Detect which cell encompasses the target text, then output its [x, y] center coordinate. 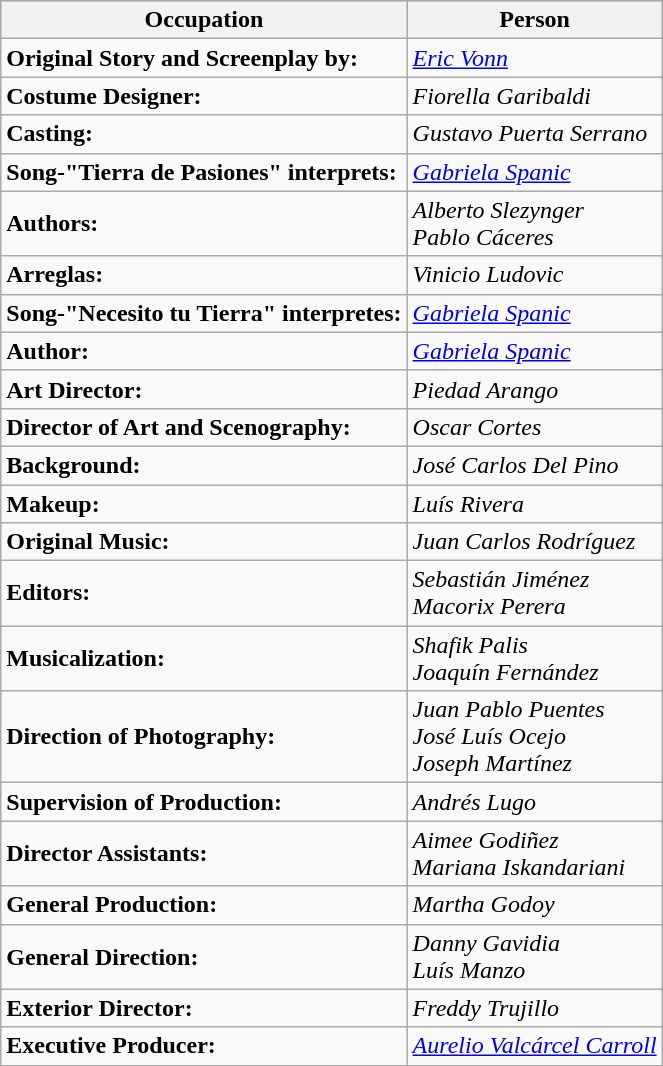
Aurelio Valcárcel Carroll [534, 1046]
Editors: [204, 594]
General Production: [204, 905]
Song-"Necesito tu Tierra" interpretes: [204, 313]
Direction of Photography: [204, 737]
Luís Rivera [534, 503]
Director of Art and Scenography: [204, 427]
Original Music: [204, 542]
Sebastián JiménezMacorix Perera [534, 594]
Juan Carlos Rodríguez [534, 542]
Art Director: [204, 389]
Exterior Director: [204, 1008]
Costume Designer: [204, 96]
Executive Producer: [204, 1046]
Author: [204, 351]
Song-"Tierra de Pasiones" interprets: [204, 172]
Oscar Cortes [534, 427]
Occupation [204, 20]
Fiorella Garibaldi [534, 96]
Danny GavidiaLuís Manzo [534, 956]
Shafik PalisJoaquín Fernández [534, 658]
Andrés Lugo [534, 802]
Casting: [204, 134]
Original Story and Screenplay by: [204, 58]
Juan Pablo PuentesJosé Luís OcejoJoseph Martínez [534, 737]
Background: [204, 465]
Aimee GodiñezMariana Iskandariani [534, 854]
Martha Godoy [534, 905]
Person [534, 20]
Musicalization: [204, 658]
Eric Vonn [534, 58]
Makeup: [204, 503]
Authors: [204, 224]
Alberto SlezyngerPablo Cáceres [534, 224]
General Direction: [204, 956]
Piedad Arango [534, 389]
Freddy Trujillo [534, 1008]
Supervision of Production: [204, 802]
Vinicio Ludovic [534, 275]
José Carlos Del Pino [534, 465]
Gustavo Puerta Serrano [534, 134]
Arreglas: [204, 275]
Director Assistants: [204, 854]
